Determine the [x, y] coordinate at the center of the cell enclosing the given text.  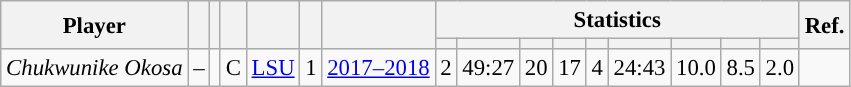
C [233, 68]
20 [536, 68]
Ref. [824, 25]
1 [311, 68]
4 [597, 68]
Chukwunike Okosa [94, 68]
8.5 [740, 68]
10.0 [696, 68]
49:27 [488, 68]
– [199, 68]
Player [94, 25]
Statistics [617, 20]
LSU [273, 68]
2 [446, 68]
2.0 [780, 68]
2017–2018 [378, 68]
24:43 [640, 68]
17 [570, 68]
